Find where the given text appears and provide that cell's center as (X, Y) coordinate. 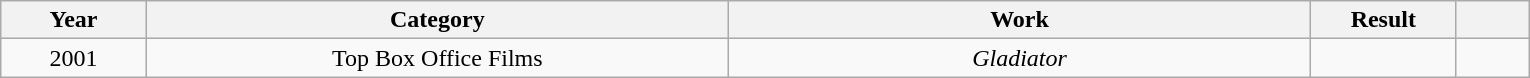
Work (1019, 20)
Top Box Office Films (437, 58)
Gladiator (1019, 58)
Result (1384, 20)
2001 (74, 58)
Year (74, 20)
Category (437, 20)
